Output the (X, Y) coordinate of the center of the cell containing the given text.  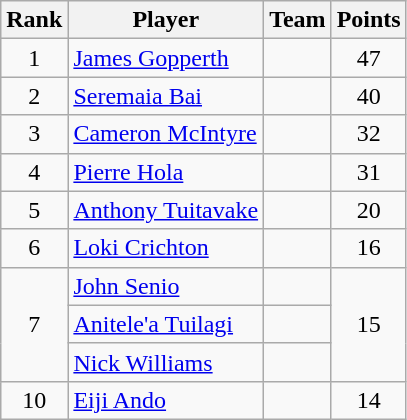
16 (368, 248)
Rank (34, 20)
1 (34, 58)
James Gopperth (166, 58)
Player (166, 20)
Cameron McIntyre (166, 134)
4 (34, 172)
2 (34, 96)
15 (368, 324)
10 (34, 400)
20 (368, 210)
32 (368, 134)
Nick Williams (166, 362)
John Senio (166, 286)
Anitele'a Tuilagi (166, 324)
47 (368, 58)
5 (34, 210)
7 (34, 324)
Anthony Tuitavake (166, 210)
3 (34, 134)
Loki Crichton (166, 248)
40 (368, 96)
Eiji Ando (166, 400)
Team (298, 20)
Points (368, 20)
Pierre Hola (166, 172)
6 (34, 248)
14 (368, 400)
31 (368, 172)
Seremaia Bai (166, 96)
